Detect which cell encompasses the target text, then output its [X, Y] center coordinate. 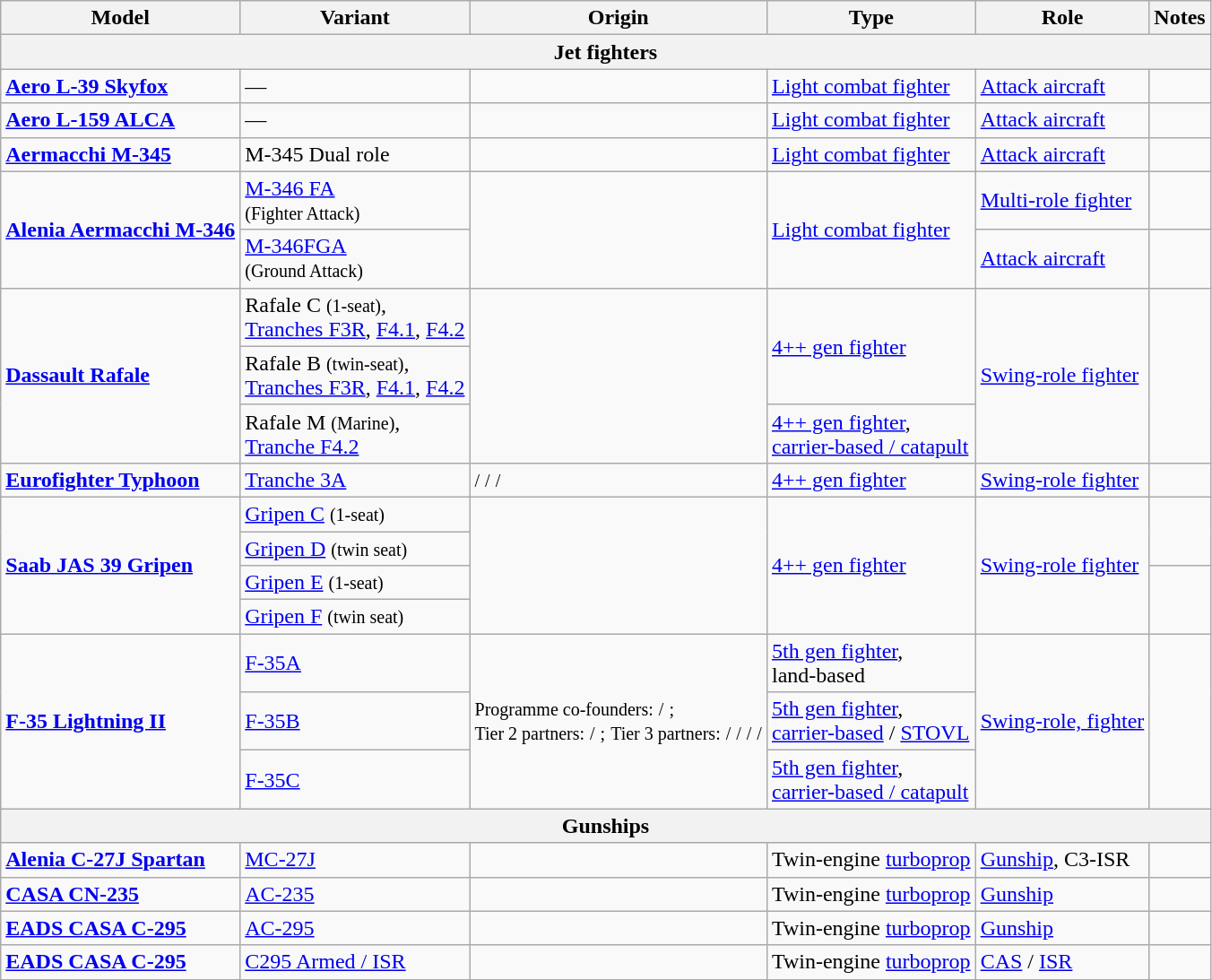
5th gen fighter, land-based [871, 663]
Tranche 3A [355, 480]
Gunship, C3-ISR [1062, 860]
Type [871, 18]
AC-235 [355, 894]
F-35A [355, 663]
Programme co-founders: / ;Tier 2 partners: / ; Tier 3 partners: / / / / [619, 721]
Alenia Aermacchi M-346 [120, 230]
MC-27J [355, 860]
Aermacchi M-345 [120, 154]
M-345 Dual role [355, 154]
Alenia C-27J Spartan [120, 860]
Role [1062, 18]
/ / / [619, 480]
Saab JAS 39 Gripen [120, 565]
AC-295 [355, 928]
C295 Armed / ISR [355, 962]
Model [120, 18]
Aero L-39 Skyfox [120, 86]
Notes [1180, 18]
5th gen fighter,carrier-based / catapult [871, 780]
5th gen fighter,carrier-based / STOVL [871, 721]
Variant [355, 18]
Gripen E (1-seat) [355, 583]
Eurofighter Typhoon [120, 480]
Gripen F (twin seat) [355, 617]
M-346FGA(Ground Attack) [355, 258]
Gripen C (1-seat) [355, 514]
CAS / ISR [1062, 962]
CASA CN-235 [120, 894]
Gripen D (twin seat) [355, 548]
Rafale C (1-seat), Tranches F3R, F4.1, F4.2 [355, 317]
Jet fighters [606, 52]
Gunships [606, 826]
Rafale B (twin-seat),Tranches F3R, F4.1, F4.2 [355, 375]
Rafale M (Marine), Tranche F4.2 [355, 434]
F-35 Lightning II [120, 721]
F-35B [355, 721]
Multi-role fighter [1062, 201]
4++ gen fighter, carrier-based / catapult [871, 434]
F-35C [355, 780]
Origin [619, 18]
Swing-role, fighter [1062, 721]
Dassault Rafale [120, 375]
Aero L-159 ALCA [120, 120]
M-346 FA(Fighter Attack) [355, 201]
